Detect which cell encompasses the target text, then output its (x, y) center coordinate. 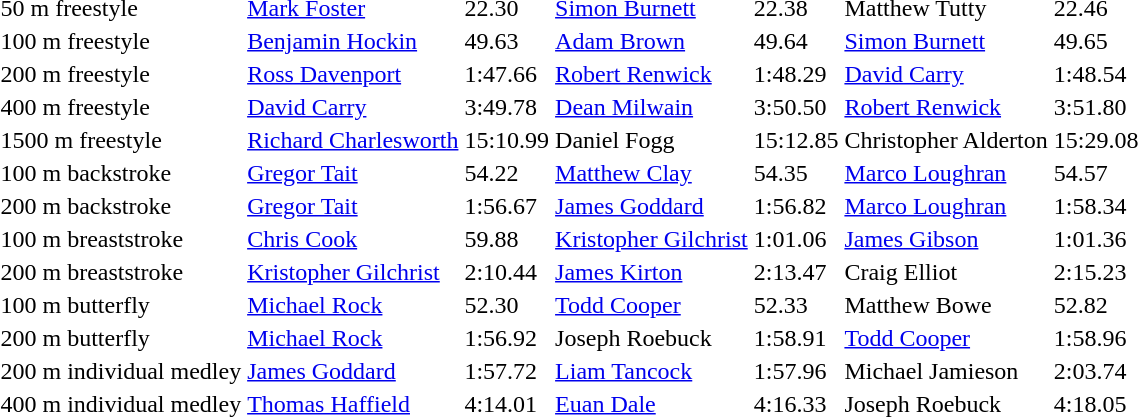
James Gibson (946, 239)
1:57.72 (507, 371)
1:56.67 (507, 206)
1:48.29 (796, 74)
52.30 (507, 305)
1:47.66 (507, 74)
Ross Davenport (353, 74)
2:10.44 (507, 272)
Joseph Roebuck (652, 338)
52.33 (796, 305)
1:58.91 (796, 338)
Matthew Clay (652, 173)
Benjamin Hockin (353, 41)
Christopher Alderton (946, 140)
Craig Elliot (946, 272)
3:50.50 (796, 107)
15:10.99 (507, 140)
James Kirton (652, 272)
2:13.47 (796, 272)
Michael Jamieson (946, 371)
49.63 (507, 41)
1:57.96 (796, 371)
59.88 (507, 239)
Richard Charlesworth (353, 140)
Chris Cook (353, 239)
49.64 (796, 41)
1:56.92 (507, 338)
Matthew Bowe (946, 305)
Liam Tancock (652, 371)
54.35 (796, 173)
1:56.82 (796, 206)
3:49.78 (507, 107)
Dean Milwain (652, 107)
15:12.85 (796, 140)
Daniel Fogg (652, 140)
Simon Burnett (946, 41)
Adam Brown (652, 41)
54.22 (507, 173)
1:01.06 (796, 239)
